Return (X, Y) of the center of cell containing provided text 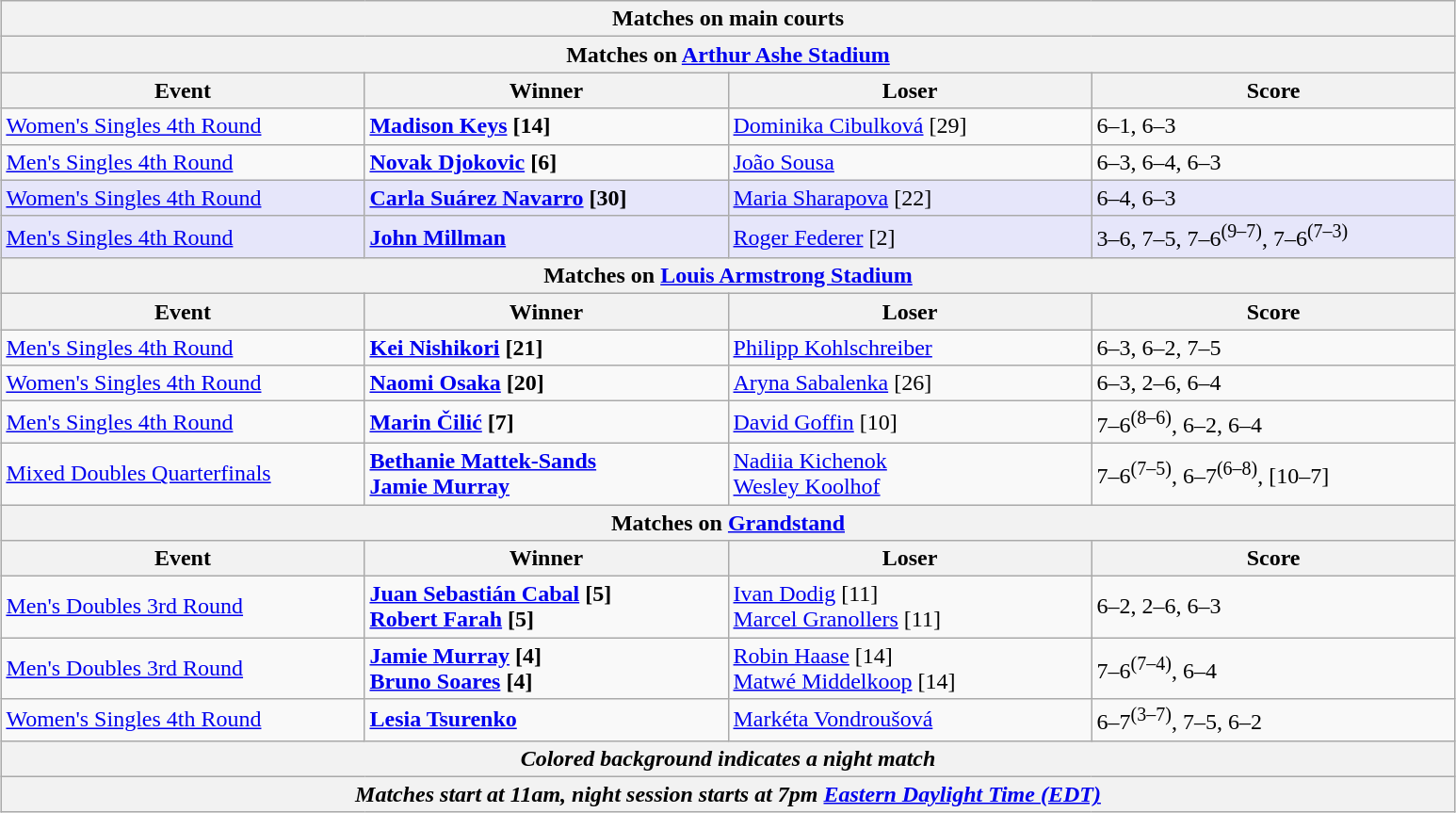
7–6(7–4), 6–4 (1273, 669)
Marin Čilić [7] (546, 422)
Jamie Murray [4] Bruno Soares [4] (546, 669)
Maria Sharapova [22] (910, 198)
Naomi Osaka [20] (546, 383)
7–6(8–6), 6–2, 6–4 (1273, 422)
João Sousa (910, 162)
3–6, 7–5, 7–6(9–7), 7–6(7–3) (1273, 237)
6–3, 6–4, 6–3 (1273, 162)
Aryna Sabalenka [26] (910, 383)
Dominika Cibulková [29] (910, 126)
Bethanie Mattek-Sands Jamie Murray (546, 473)
6–2, 2–6, 6–3 (1273, 607)
Matches on Louis Armstrong Stadium (728, 276)
Novak Djokovic [6] (546, 162)
Ivan Dodig [11] Marcel Granollers [11] (910, 607)
David Goffin [10] (910, 422)
6–7(3–7), 7–5, 6–2 (1273, 720)
Mixed Doubles Quarterfinals (183, 473)
Nadiia Kichenok Wesley Koolhof (910, 473)
Markéta Vondroušová (910, 720)
Carla Suárez Navarro [30] (546, 198)
Madison Keys [14] (546, 126)
6–3, 6–2, 7–5 (1273, 348)
Robin Haase [14] Matwé Middelkoop [14] (910, 669)
7–6(7–5), 6–7(6–8), [10–7] (1273, 473)
Lesia Tsurenko (546, 720)
Matches start at 11am, night session starts at 7pm Eastern Daylight Time (EDT) (728, 794)
6–4, 6–3 (1273, 198)
Matches on Arthur Ashe Stadium (728, 55)
Kei Nishikori [21] (546, 348)
Colored background indicates a night match (728, 758)
6–1, 6–3 (1273, 126)
Matches on main courts (728, 19)
Juan Sebastián Cabal [5] Robert Farah [5] (546, 607)
John Millman (546, 237)
Roger Federer [2] (910, 237)
Philipp Kohlschreiber (910, 348)
Matches on Grandstand (728, 523)
6–3, 2–6, 6–4 (1273, 383)
